Provide the (X, Y) coordinate of the cell's center where the given text is located.  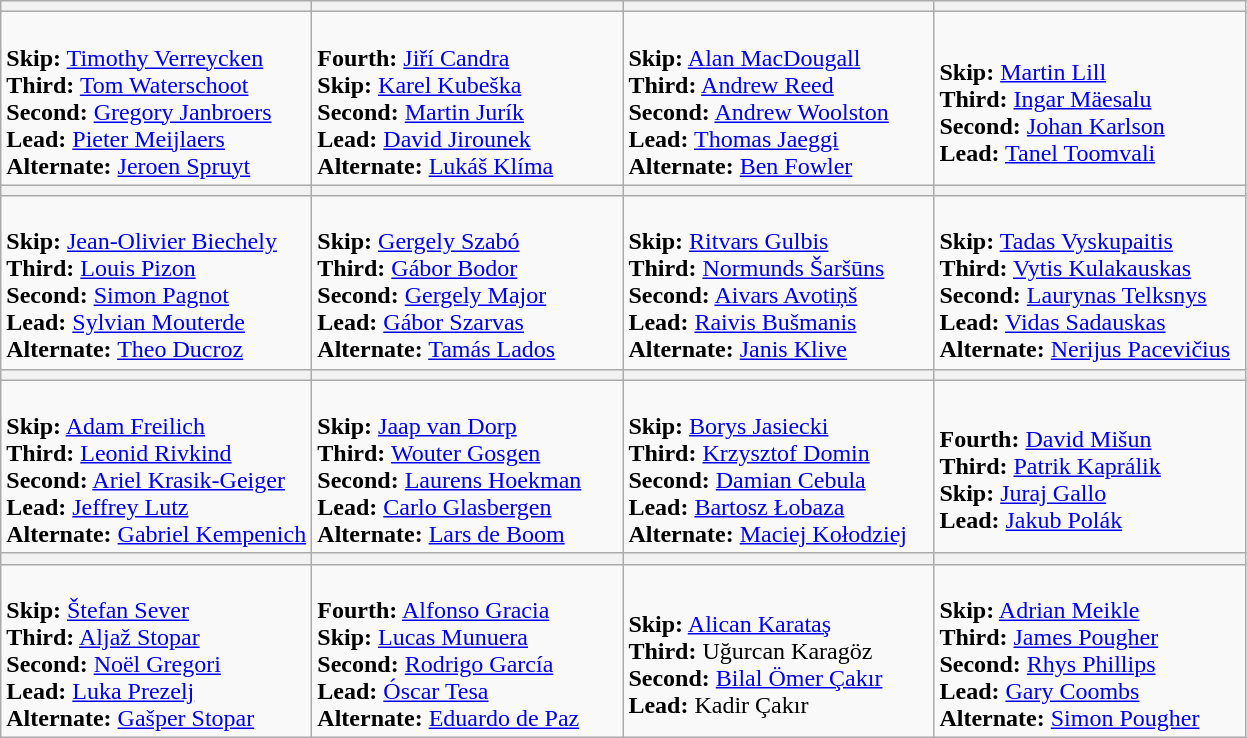
Fourth: David Mišun Third: Patrik Kaprálik Skip: Juraj Gallo Lead: Jakub Polák (1090, 466)
Skip: Jaap van Dorp Third: Wouter Gosgen Second: Laurens Hoekman Lead: Carlo Glasbergen Alternate: Lars de Boom (468, 466)
Skip: Alan MacDougall Third: Andrew Reed Second: Andrew Woolston Lead: Thomas Jaeggi Alternate: Ben Fowler (778, 98)
Skip: Tadas Vyskupaitis Third: Vytis Kulakauskas Second: Laurynas Telksnys Lead: Vidas Sadauskas Alternate: Nerijus Pacevičius (1090, 282)
Skip: Alican Karataş Third: Uğurcan Karagöz Second: Bilal Ömer Çakır Lead: Kadir Çakır (778, 650)
Skip: Ritvars Gulbis Third: Normunds Šaršūns Second: Aivars Avotiņš Lead: Raivis Bušmanis Alternate: Janis Klive (778, 282)
Skip: Adrian Meikle Third: James Pougher Second: Rhys Phillips Lead: Gary Coombs Alternate: Simon Pougher (1090, 650)
Skip: Gergely Szabó Third: Gábor Bodor Second: Gergely Major Lead: Gábor Szarvas Alternate: Tamás Lados (468, 282)
Skip: Jean-Olivier Biechely Third: Louis Pizon Second: Simon Pagnot Lead: Sylvian Mouterde Alternate: Theo Ducroz (156, 282)
Skip: Borys Jasiecki Third: Krzysztof Domin Second: Damian Cebula Lead: Bartosz Łobaza Alternate: Maciej Kołodziej (778, 466)
Skip: Martin Lill Third: Ingar Mäesalu Second: Johan Karlson Lead: Tanel Toomvali (1090, 98)
Skip: Timothy Verreycken Third: Tom Waterschoot Second: Gregory Janbroers Lead: Pieter Meijlaers Alternate: Jeroen Spruyt (156, 98)
Skip: Štefan Sever Third: Aljaž Stopar Second: Noël Gregori Lead: Luka Prezelj Alternate: Gašper Stopar (156, 650)
Fourth: Alfonso Gracia Skip: Lucas Munuera Second: Rodrigo García Lead: Óscar Tesa Alternate: Eduardo de Paz (468, 650)
Fourth: Jiří Candra Skip: Karel Kubeška Second: Martin Jurík Lead: David Jirounek Alternate: Lukáš Klíma (468, 98)
Skip: Adam Freilich Third: Leonid Rivkind Second: Ariel Krasik-Geiger Lead: Jeffrey Lutz Alternate: Gabriel Kempenich (156, 466)
